Locate the cell with the specified text and output its (X, Y) center coordinate. 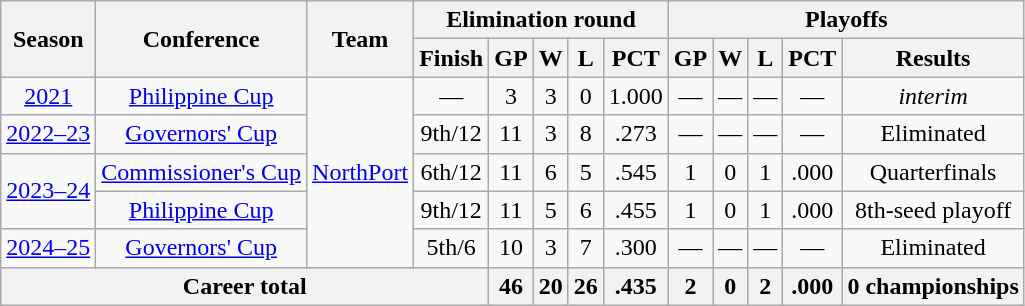
Career total (245, 286)
26 (586, 286)
7 (586, 248)
20 (550, 286)
.273 (636, 134)
10 (511, 248)
46 (511, 286)
Elimination round (542, 20)
.300 (636, 248)
interim (933, 96)
Finish (452, 58)
Results (933, 58)
8th-seed playoff (933, 210)
6th/12 (452, 172)
1.000 (636, 96)
.435 (636, 286)
Conference (202, 39)
0 championships (933, 286)
2023–24 (48, 191)
.455 (636, 210)
2021 (48, 96)
2024–25 (48, 248)
5th/6 (452, 248)
Commissioner's Cup (202, 172)
Team (360, 39)
Season (48, 39)
2022–23 (48, 134)
.545 (636, 172)
NorthPort (360, 172)
8 (586, 134)
Quarterfinals (933, 172)
Playoffs (846, 20)
